Identify which cell holds the provided text, then report its (X, Y) central coordinate. 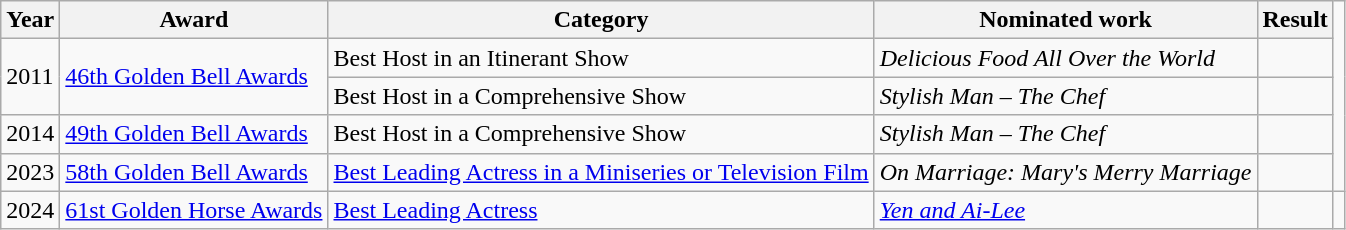
2011 (30, 77)
Best Host in an Itinerant Show (601, 58)
49th Golden Bell Awards (194, 134)
Result (1295, 20)
2024 (30, 210)
2023 (30, 172)
Category (601, 20)
2014 (30, 134)
Award (194, 20)
Best Leading Actress in a Miniseries or Television Film (601, 172)
Yen and Ai-Lee (1066, 210)
On Marriage: Mary's Merry Marriage (1066, 172)
Best Leading Actress (601, 210)
46th Golden Bell Awards (194, 77)
Year (30, 20)
Delicious Food All Over the World (1066, 58)
Nominated work (1066, 20)
58th Golden Bell Awards (194, 172)
61st Golden Horse Awards (194, 210)
